Capture the cell that displays the provided text and extract its (x, y) central coordinate. 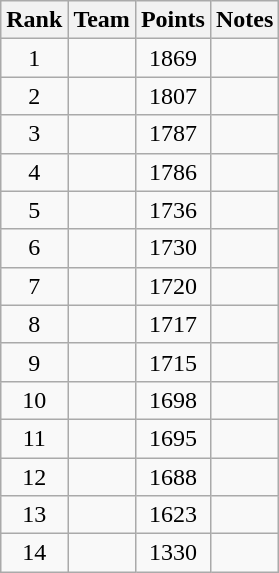
Rank (34, 20)
4 (34, 172)
14 (34, 553)
1807 (172, 96)
Points (172, 20)
12 (34, 477)
1720 (172, 286)
7 (34, 286)
1 (34, 58)
13 (34, 515)
6 (34, 248)
1869 (172, 58)
Team (102, 20)
10 (34, 400)
1688 (172, 477)
1787 (172, 134)
1730 (172, 248)
1698 (172, 400)
3 (34, 134)
1623 (172, 515)
1715 (172, 362)
11 (34, 438)
1695 (172, 438)
2 (34, 96)
1736 (172, 210)
5 (34, 210)
1717 (172, 324)
8 (34, 324)
9 (34, 362)
1330 (172, 553)
Notes (244, 20)
1786 (172, 172)
